Return [X, Y] of the center of cell containing provided text 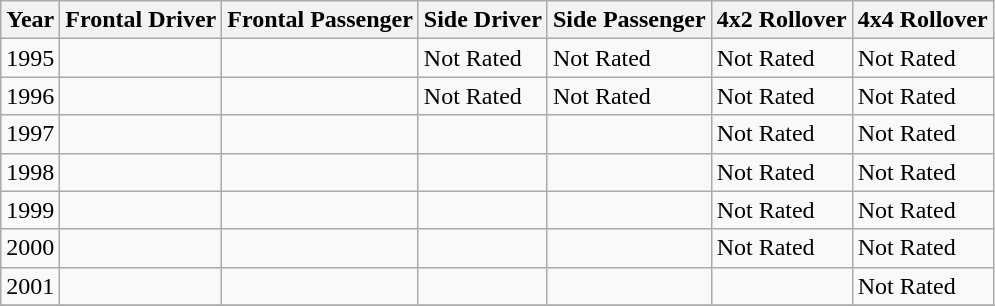
Frontal Driver [141, 20]
4x2 Rollover [782, 20]
Year [30, 20]
1999 [30, 210]
Side Passenger [629, 20]
2000 [30, 248]
1996 [30, 96]
2001 [30, 286]
1995 [30, 58]
Frontal Passenger [320, 20]
4x4 Rollover [922, 20]
1997 [30, 134]
1998 [30, 172]
Side Driver [482, 20]
